From the cell containing the given text, extract its center point as [x, y] coordinate. 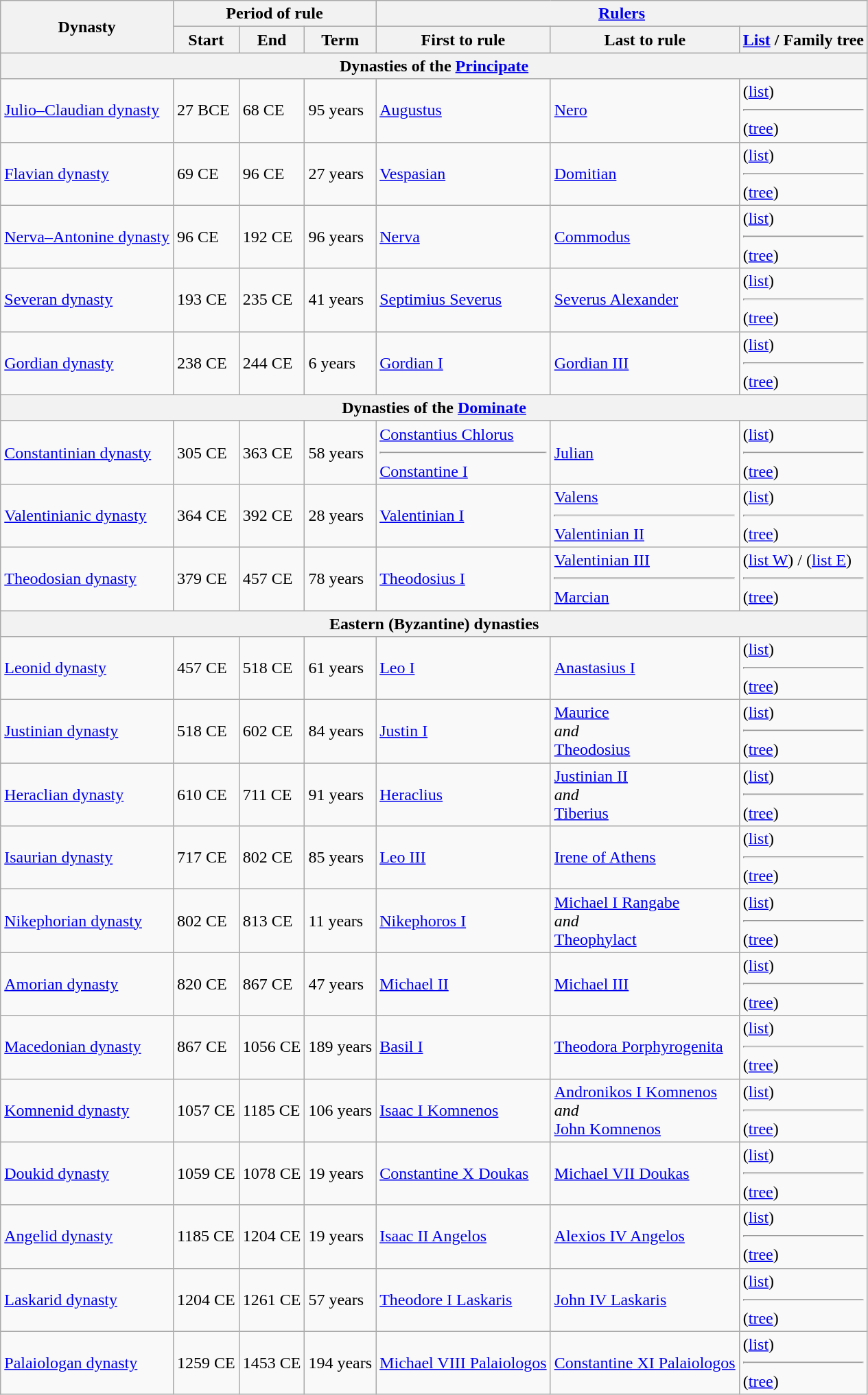
1057 CE [206, 1110]
Isaurian dynasty [87, 858]
84 years [340, 731]
78 years [340, 578]
96 years [340, 237]
Rulers [622, 14]
27 years [340, 174]
Gordian III [645, 363]
Heraclius [464, 795]
364 CE [206, 515]
238 CE [206, 363]
MauriceandTheodosius [645, 731]
106 years [340, 1110]
Vespasian [464, 174]
58 years [340, 452]
First to rule [464, 40]
Julio–Claudian dynasty [87, 110]
Eastern (Byzantine) dynasties [434, 624]
Nerva–Antonine dynasty [87, 237]
Nikephorian dynasty [87, 921]
Justin I [464, 731]
Valentinian I [464, 515]
192 CE [272, 237]
1261 CE [272, 1300]
717 CE [206, 858]
Severus Alexander [645, 300]
6 years [340, 363]
1078 CE [272, 1173]
Leo I [464, 668]
Nikephoros I [464, 921]
Theodora Porphyrogenita [645, 1047]
ValensValentinian II [645, 515]
11 years [340, 921]
Valentinianic dynasty [87, 515]
28 years [340, 515]
Angelid dynasty [87, 1236]
Theodosian dynasty [87, 578]
Michael III [645, 984]
Constantius ChlorusConstantine I [464, 452]
John IV Laskaris [645, 1300]
Michael VII Doukas [645, 1173]
Dynasties of the Dominate [434, 408]
379 CE [206, 578]
Commodus [645, 237]
91 years [340, 795]
Irene of Athens [645, 858]
Julian [645, 452]
Gordian dynasty [87, 363]
Septimius Severus [464, 300]
Isaac II Angelos [464, 1236]
68 CE [272, 110]
Domitian [645, 174]
189 years [340, 1047]
Constantine XI Palaiologos [645, 1363]
Basil I [464, 1047]
Komnenid dynasty [87, 1110]
602 CE [272, 731]
1259 CE [206, 1363]
Heraclian dynasty [87, 795]
95 years [340, 110]
Doukid dynasty [87, 1173]
85 years [340, 858]
194 years [340, 1363]
235 CE [272, 300]
Nerva [464, 237]
41 years [340, 300]
Gordian I [464, 363]
Dynasties of the Principate [434, 66]
Period of rule [274, 14]
Michael VIII Palaiologos [464, 1363]
Laskarid dynasty [87, 1300]
Michael II [464, 984]
610 CE [206, 795]
Start [206, 40]
1453 CE [272, 1363]
Amorian dynasty [87, 984]
Michael I RangabeandTheophylact [645, 921]
Severan dynasty [87, 300]
Flavian dynasty [87, 174]
Isaac I Komnenos [464, 1110]
End [272, 40]
363 CE [272, 452]
711 CE [272, 795]
Justinian IIandTiberius [645, 795]
57 years [340, 1300]
Augustus [464, 110]
Theodosius I [464, 578]
Theodore I Laskaris [464, 1300]
Valentinian IIIMarcian [645, 578]
Constantinian dynasty [87, 452]
Leonid dynasty [87, 668]
Last to rule [645, 40]
69 CE [206, 174]
Constantine X Doukas [464, 1173]
Alexios IV Angelos [645, 1236]
Justinian dynasty [87, 731]
Term [340, 40]
List / Family tree [803, 40]
Palaiologan dynasty [87, 1363]
193 CE [206, 300]
Anastasius I [645, 668]
813 CE [272, 921]
Macedonian dynasty [87, 1047]
1059 CE [206, 1173]
Nero [645, 110]
27 BCE [206, 110]
Andronikos I KomnenosandJohn Komnenos [645, 1110]
1056 CE [272, 1047]
Leo III [464, 858]
Dynasty [87, 27]
244 CE [272, 363]
820 CE [206, 984]
305 CE [206, 452]
(list W) / (list E)(tree) [803, 578]
47 years [340, 984]
61 years [340, 668]
392 CE [272, 515]
